Provide the (X, Y) coordinate of the cell's center where the given text is located.  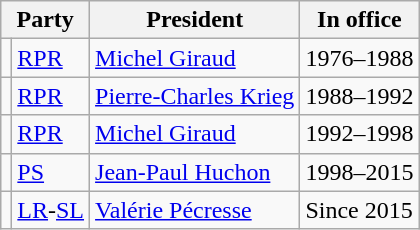
President (195, 20)
Pierre-Charles Krieg (195, 96)
Since 2015 (360, 210)
1992–1998 (360, 134)
Party (46, 20)
PS (51, 172)
1988–1992 (360, 96)
LR-SL (51, 210)
In office (360, 20)
Jean-Paul Huchon (195, 172)
1976–1988 (360, 58)
Valérie Pécresse (195, 210)
1998–2015 (360, 172)
